Find where the given text appears and provide that cell's center as [X, Y] coordinate. 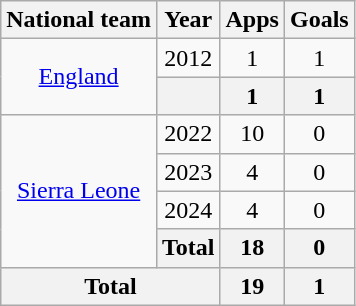
Year [188, 20]
2024 [188, 210]
England [79, 77]
Goals [319, 20]
Sierra Leone [79, 191]
National team [79, 20]
18 [252, 248]
10 [252, 134]
Apps [252, 20]
19 [252, 286]
2022 [188, 134]
2012 [188, 58]
2023 [188, 172]
